Identify which cell holds the provided text, then report its (X, Y) central coordinate. 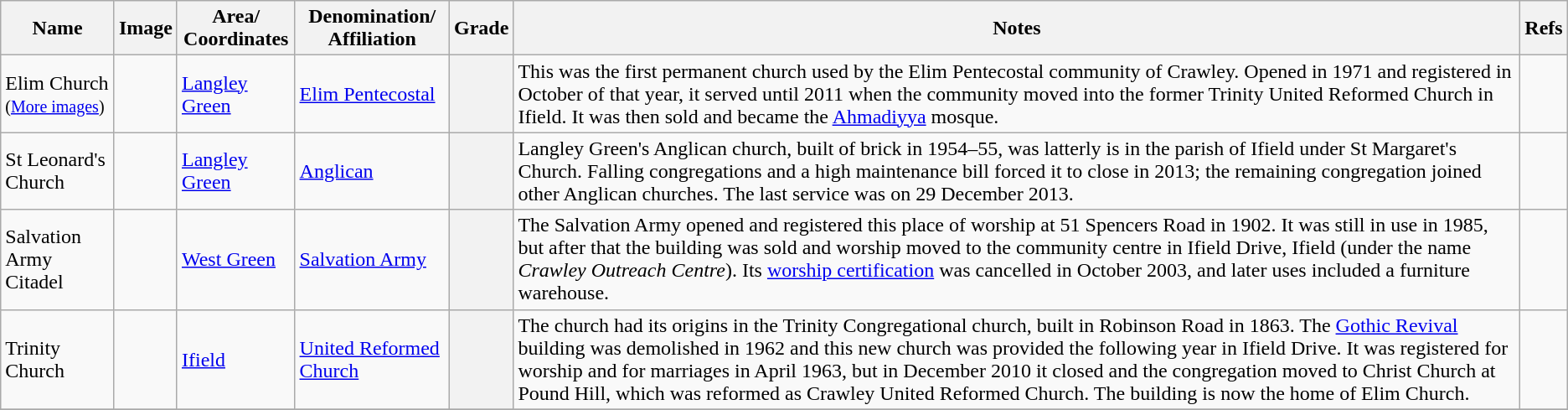
Ifield (236, 359)
Salvation Army (372, 260)
Elim Pentecostal (372, 94)
Trinity Church (58, 359)
West Green (236, 260)
Refs (1544, 29)
Elim Church(More images) (58, 94)
Notes (1017, 29)
Grade (482, 29)
Denomination/Affiliation (372, 29)
Area/Coordinates (236, 29)
Name (58, 29)
United Reformed Church (372, 359)
St Leonard's Church (58, 171)
Anglican (372, 171)
Salvation Army Citadel (58, 260)
Image (146, 29)
